Return [x, y] of the center of cell containing provided text 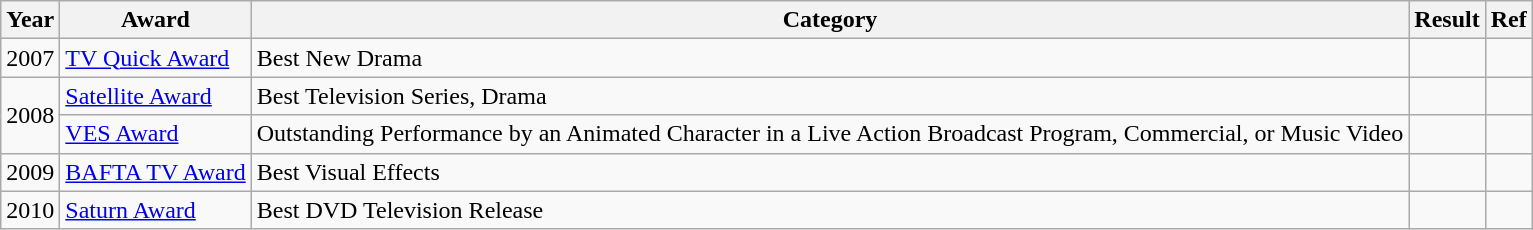
VES Award [156, 134]
Award [156, 20]
TV Quick Award [156, 58]
Year [30, 20]
Best DVD Television Release [830, 210]
Result [1447, 20]
Outstanding Performance by an Animated Character in a Live Action Broadcast Program, Commercial, or Music Video [830, 134]
Saturn Award [156, 210]
Ref [1508, 20]
Category [830, 20]
Satellite Award [156, 96]
Best Visual Effects [830, 172]
2007 [30, 58]
BAFTA TV Award [156, 172]
Best New Drama [830, 58]
Best Television Series, Drama [830, 96]
2009 [30, 172]
2010 [30, 210]
2008 [30, 115]
